Scan for the cell matching the given text and deliver its (X, Y) coordinate at center. 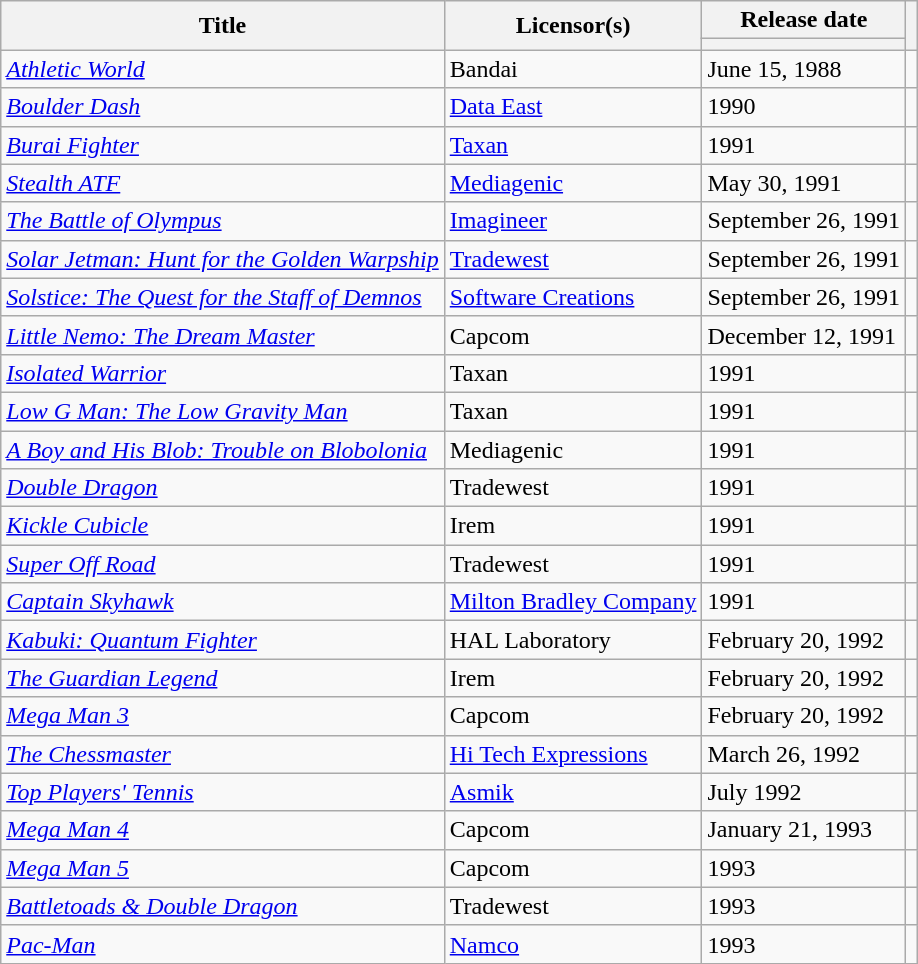
Bandai (573, 69)
Title (222, 26)
Burai Fighter (222, 145)
Super Off Road (222, 564)
Mega Man 4 (222, 830)
March 26, 1992 (804, 754)
The Battle of Olympus (222, 221)
Licensor(s) (573, 26)
Top Players' Tennis (222, 792)
Stealth ATF (222, 183)
Athletic World (222, 69)
Kabuki: Quantum Fighter (222, 640)
The Guardian Legend (222, 678)
Kickle Cubicle (222, 526)
Data East (573, 107)
Hi Tech Expressions (573, 754)
Isolated Warrior (222, 373)
Pac-Man (222, 944)
Solstice: The Quest for the Staff of Demnos (222, 297)
Little Nemo: The Dream Master (222, 335)
December 12, 1991 (804, 335)
Asmik (573, 792)
HAL Laboratory (573, 640)
Release date (804, 20)
Namco (573, 944)
Captain Skyhawk (222, 602)
May 30, 1991 (804, 183)
A Boy and His Blob: Trouble on Blobolonia (222, 449)
June 15, 1988 (804, 69)
Imagineer (573, 221)
The Chessmaster (222, 754)
Low G Man: The Low Gravity Man (222, 411)
Double Dragon (222, 488)
Mega Man 5 (222, 868)
Boulder Dash (222, 107)
Solar Jetman: Hunt for the Golden Warpship (222, 259)
Battletoads & Double Dragon (222, 906)
Software Creations (573, 297)
January 21, 1993 (804, 830)
Mega Man 3 (222, 716)
Milton Bradley Company (573, 602)
July 1992 (804, 792)
1990 (804, 107)
